Return the (x, y) coordinate for the center point of the cell that contains the specified text.  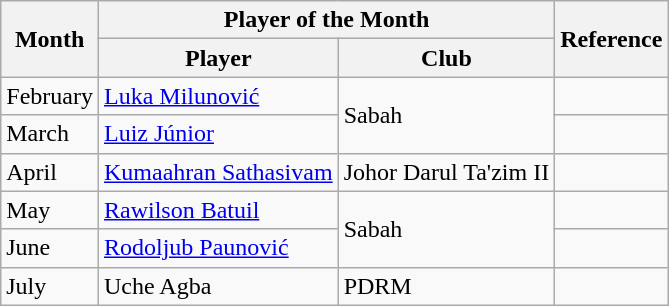
Reference (612, 39)
Month (50, 39)
July (50, 286)
June (50, 248)
February (50, 96)
Player of the Month (326, 20)
Luka Milunović (218, 96)
Uche Agba (218, 286)
Player (218, 58)
PDRM (446, 286)
Club (446, 58)
April (50, 172)
May (50, 210)
Luiz Júnior (218, 134)
Rawilson Batuil (218, 210)
March (50, 134)
Kumaahran Sathasivam (218, 172)
Rodoljub Paunović (218, 248)
Johor Darul Ta'zim II (446, 172)
